Return [X, Y] of the center of cell containing provided text 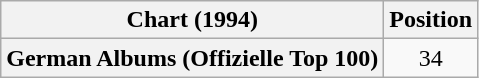
Position [431, 20]
German Albums (Offizielle Top 100) [192, 58]
Chart (1994) [192, 20]
34 [431, 58]
